Detect which cell encompasses the target text, then output its (x, y) center coordinate. 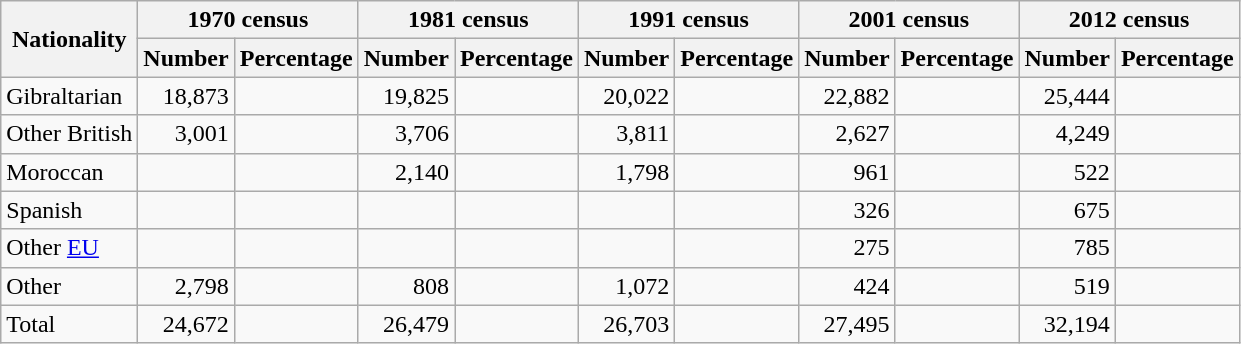
18,873 (186, 96)
Other EU (70, 248)
3,001 (186, 134)
275 (847, 248)
20,022 (626, 96)
Total (70, 324)
1970 census (248, 20)
26,703 (626, 324)
2001 census (909, 20)
522 (1067, 172)
25,444 (1067, 96)
32,194 (1067, 324)
785 (1067, 248)
Gibraltarian (70, 96)
961 (847, 172)
1,072 (626, 286)
424 (847, 286)
Nationality (70, 39)
3,706 (406, 134)
Moroccan (70, 172)
22,882 (847, 96)
808 (406, 286)
2012 census (1129, 20)
2,627 (847, 134)
4,249 (1067, 134)
2,798 (186, 286)
2,140 (406, 172)
326 (847, 210)
1981 census (468, 20)
519 (1067, 286)
19,825 (406, 96)
26,479 (406, 324)
24,672 (186, 324)
Spanish (70, 210)
675 (1067, 210)
27,495 (847, 324)
1991 census (688, 20)
1,798 (626, 172)
Other (70, 286)
3,811 (626, 134)
Other British (70, 134)
